Provide the (x, y) coordinate of the cell's center where the given text is located.  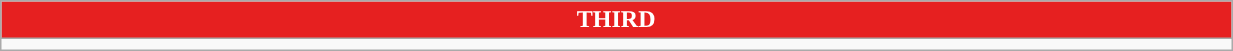
THIRD (616, 20)
